Scan for the cell matching the given text and deliver its [x, y] coordinate at center. 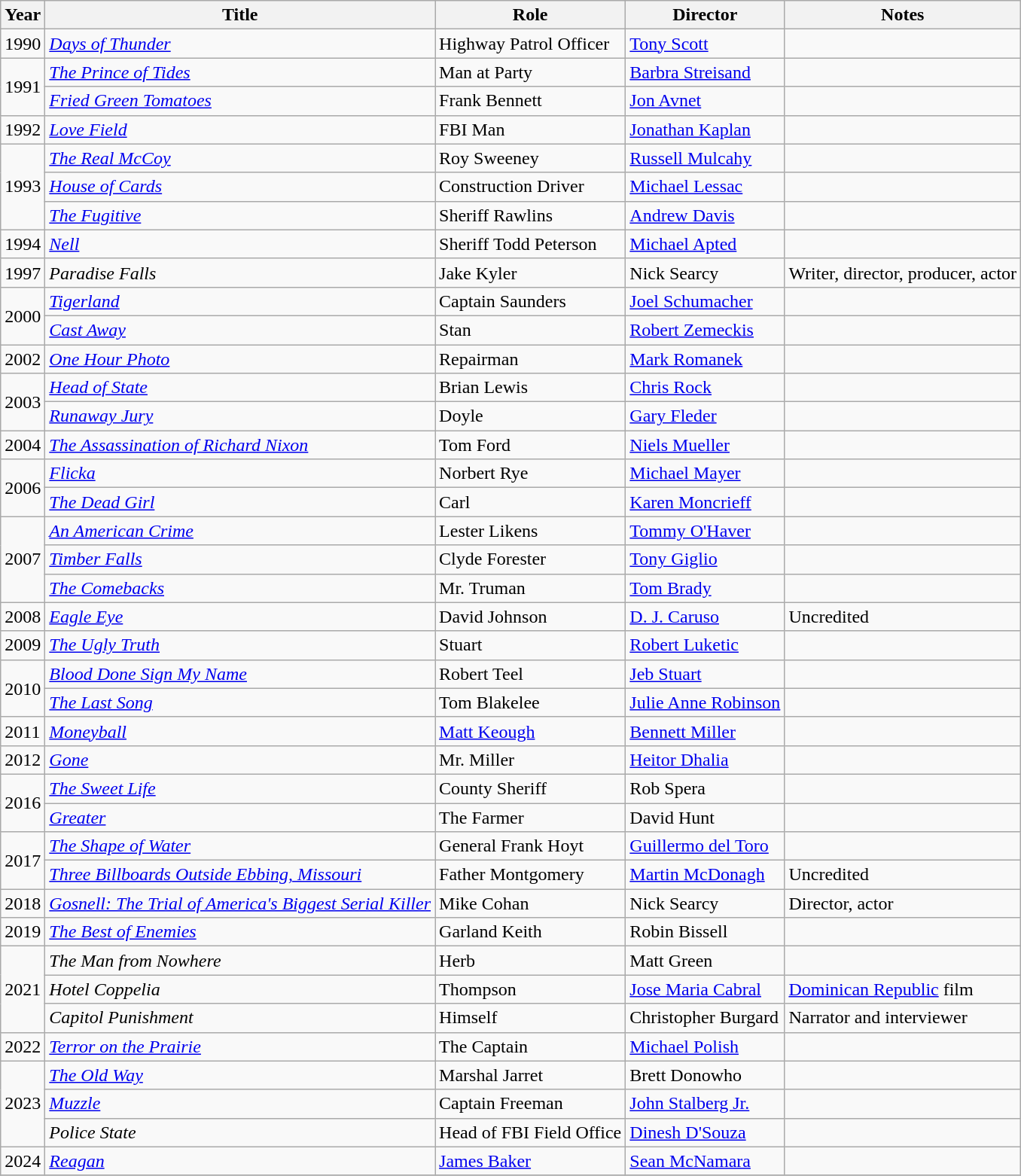
2000 [23, 315]
FBI Man [530, 129]
The Last Song [240, 702]
Doyle [530, 416]
Robin Bissell [705, 932]
Robert Zemeckis [705, 330]
The Assassination of Richard Nixon [240, 445]
2018 [23, 903]
Herb [530, 961]
Brett Donowho [705, 1075]
Captain Freeman [530, 1104]
Tommy O'Haver [705, 531]
The Shape of Water [240, 846]
The Dead Girl [240, 502]
Muzzle [240, 1104]
Andrew Davis [705, 215]
Sheriff Rawlins [530, 215]
James Baker [530, 1161]
Tony Giglio [705, 559]
Terror on the Prairie [240, 1047]
Runaway Jury [240, 416]
Heitor Dhalia [705, 760]
2004 [23, 445]
Jon Avnet [705, 101]
Hotel Coppelia [240, 989]
2010 [23, 688]
The Best of Enemies [240, 932]
1993 [23, 187]
D. J. Caruso [705, 617]
Thompson [530, 989]
Cast Away [240, 330]
Stuart [530, 645]
Mr. Miller [530, 760]
Chris Rock [705, 388]
2002 [23, 359]
The Fugitive [240, 215]
The Comebacks [240, 588]
Barbra Streisand [705, 72]
Year [23, 15]
The Old Way [240, 1075]
Construction Driver [530, 187]
The Sweet Life [240, 788]
2012 [23, 760]
Gosnell: The Trial of America's Biggest Serial Killer [240, 903]
David Johnson [530, 617]
Love Field [240, 129]
Jake Kyler [530, 273]
Michael Mayer [705, 474]
Bennett Miller [705, 731]
Karen Moncrieff [705, 502]
Mark Romanek [705, 359]
General Frank Hoyt [530, 846]
1997 [23, 273]
Robert Teel [530, 674]
Gone [240, 760]
Gary Fleder [705, 416]
2019 [23, 932]
1991 [23, 87]
Flicka [240, 474]
Director [705, 15]
An American Crime [240, 531]
Tony Scott [705, 44]
One Hour Photo [240, 359]
Man at Party [530, 72]
Mr. Truman [530, 588]
2006 [23, 488]
Jose Maria Cabral [705, 989]
Sheriff Todd Peterson [530, 244]
Head of State [240, 388]
2021 [23, 989]
Clyde Forester [530, 559]
2023 [23, 1104]
2008 [23, 617]
Head of FBI Field Office [530, 1132]
Dominican Republic film [903, 989]
Stan [530, 330]
Carl [530, 502]
Role [530, 15]
1994 [23, 244]
2022 [23, 1047]
The Farmer [530, 817]
The Man from Nowhere [240, 961]
Eagle Eye [240, 617]
Reagan [240, 1161]
1990 [23, 44]
Christopher Burgard [705, 1018]
2017 [23, 861]
The Ugly Truth [240, 645]
Tom Blakelee [530, 702]
Capitol Punishment [240, 1018]
Garland Keith [530, 932]
Julie Anne Robinson [705, 702]
Mike Cohan [530, 903]
Russell Mulcahy [705, 158]
Norbert Rye [530, 474]
County Sheriff [530, 788]
2011 [23, 731]
Niels Mueller [705, 445]
Father Montgomery [530, 875]
Rob Spera [705, 788]
Repairman [530, 359]
Title [240, 15]
Robert Luketic [705, 645]
Tigerland [240, 301]
Michael Polish [705, 1047]
Martin McDonagh [705, 875]
House of Cards [240, 187]
Michael Lessac [705, 187]
Jonathan Kaplan [705, 129]
Fried Green Tomatoes [240, 101]
2003 [23, 402]
Michael Apted [705, 244]
Jeb Stuart [705, 674]
Matt Keough [530, 731]
Moneyball [240, 731]
Guillermo del Toro [705, 846]
Brian Lewis [530, 388]
Tom Ford [530, 445]
Writer, director, producer, actor [903, 273]
Days of Thunder [240, 44]
Nell [240, 244]
Joel Schumacher [705, 301]
Narrator and interviewer [903, 1018]
Himself [530, 1018]
2016 [23, 803]
2009 [23, 645]
Blood Done Sign My Name [240, 674]
Highway Patrol Officer [530, 44]
Notes [903, 15]
Lester Likens [530, 531]
The Prince of Tides [240, 72]
The Captain [530, 1047]
David Hunt [705, 817]
Roy Sweeney [530, 158]
John Stalberg Jr. [705, 1104]
Dinesh D'Souza [705, 1132]
Paradise Falls [240, 273]
The Real McCoy [240, 158]
Director, actor [903, 903]
Greater [240, 817]
1992 [23, 129]
Captain Saunders [530, 301]
Tom Brady [705, 588]
2007 [23, 559]
Frank Bennett [530, 101]
Three Billboards Outside Ebbing, Missouri [240, 875]
Marshal Jarret [530, 1075]
Police State [240, 1132]
Matt Green [705, 961]
2024 [23, 1161]
Sean McNamara [705, 1161]
Timber Falls [240, 559]
